Pinpoint the cell where the given text exists, returning its (x, y) midpoint coordinate. 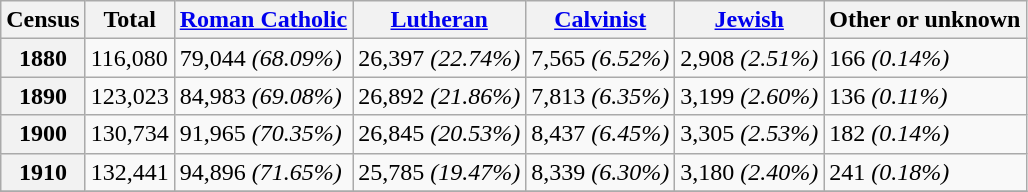
2,908 (2.51%) (750, 58)
Roman Catholic (263, 20)
241 (0.18%) (925, 172)
Jewish (750, 20)
26,892 (21.86%) (440, 96)
3,199 (2.60%) (750, 96)
1910 (43, 172)
136 (0.11%) (925, 96)
Calvinist (600, 20)
123,023 (130, 96)
26,397 (22.74%) (440, 58)
130,734 (130, 134)
Total (130, 20)
84,983 (69.08%) (263, 96)
91,965 (70.35%) (263, 134)
1880 (43, 58)
Other or unknown (925, 20)
3,180 (2.40%) (750, 172)
94,896 (71.65%) (263, 172)
7,813 (6.35%) (600, 96)
7,565 (6.52%) (600, 58)
1890 (43, 96)
116,080 (130, 58)
8,437 (6.45%) (600, 134)
182 (0.14%) (925, 134)
3,305 (2.53%) (750, 134)
132,441 (130, 172)
1900 (43, 134)
Census (43, 20)
79,044 (68.09%) (263, 58)
166 (0.14%) (925, 58)
25,785 (19.47%) (440, 172)
26,845 (20.53%) (440, 134)
Lutheran (440, 20)
8,339 (6.30%) (600, 172)
